Extract the (X, Y) coordinate from the center of the cell holding the provided text.  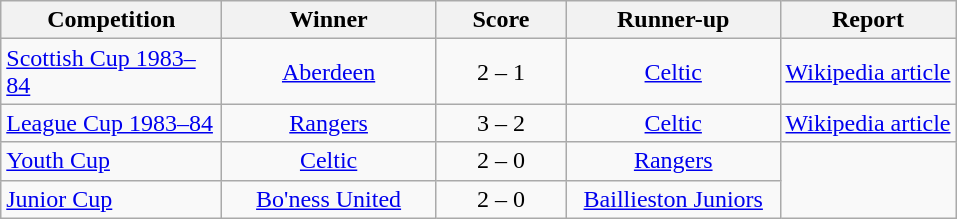
League Cup 1983–84 (112, 123)
Aberdeen (329, 72)
Baillieston Juniors (673, 199)
Runner-up (673, 20)
3 – 2 (500, 123)
Scottish Cup 1983–84 (112, 72)
Report (868, 20)
Competition (112, 20)
Bo'ness United (329, 199)
Junior Cup (112, 199)
2 – 1 (500, 72)
Youth Cup (112, 161)
Winner (329, 20)
Score (500, 20)
